Find where the given text appears and provide that cell's center as (X, Y) coordinate. 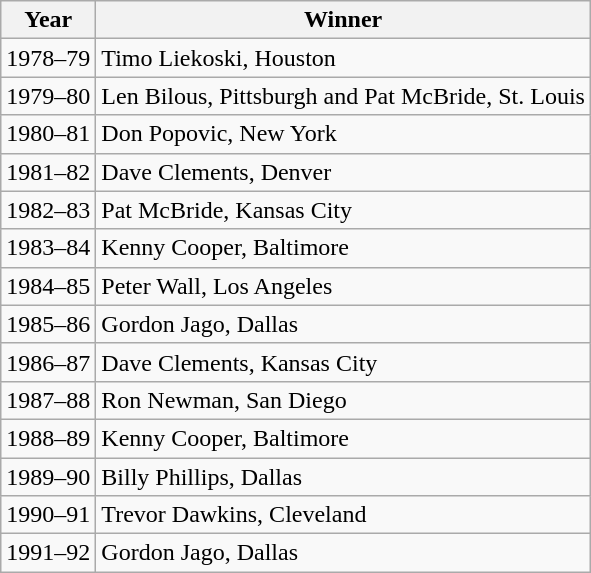
Dave Clements, Kansas City (344, 362)
Trevor Dawkins, Cleveland (344, 515)
1987–88 (48, 400)
Year (48, 20)
1980–81 (48, 134)
Pat McBride, Kansas City (344, 210)
Billy Phillips, Dallas (344, 477)
1979–80 (48, 96)
1989–90 (48, 477)
Don Popovic, New York (344, 134)
1991–92 (48, 553)
Peter Wall, Los Angeles (344, 286)
1982–83 (48, 210)
1988–89 (48, 438)
1984–85 (48, 286)
1986–87 (48, 362)
1978–79 (48, 58)
1981–82 (48, 172)
Winner (344, 20)
1990–91 (48, 515)
Len Bilous, Pittsburgh and Pat McBride, St. Louis (344, 96)
Dave Clements, Denver (344, 172)
1983–84 (48, 248)
Timo Liekoski, Houston (344, 58)
Ron Newman, San Diego (344, 400)
1985–86 (48, 324)
